Scan for the cell matching the given text and deliver its (X, Y) coordinate at center. 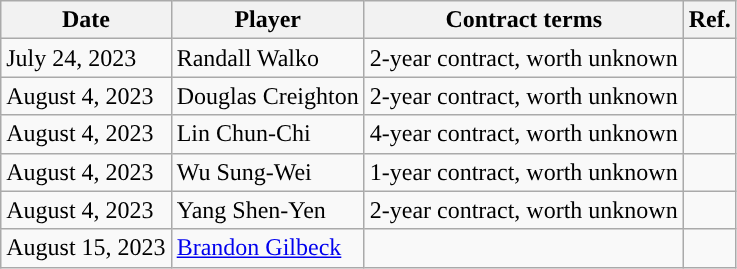
Date (86, 20)
Player (268, 20)
1-year contract, worth unknown (524, 172)
Randall Walko (268, 58)
Contract terms (524, 20)
Douglas Creighton (268, 96)
Brandon Gilbeck (268, 248)
August 15, 2023 (86, 248)
4-year contract, worth unknown (524, 134)
July 24, 2023 (86, 58)
Wu Sung-Wei (268, 172)
Yang Shen-Yen (268, 210)
Ref. (710, 20)
Lin Chun-Chi (268, 134)
